Capture the cell that displays the provided text and extract its (X, Y) central coordinate. 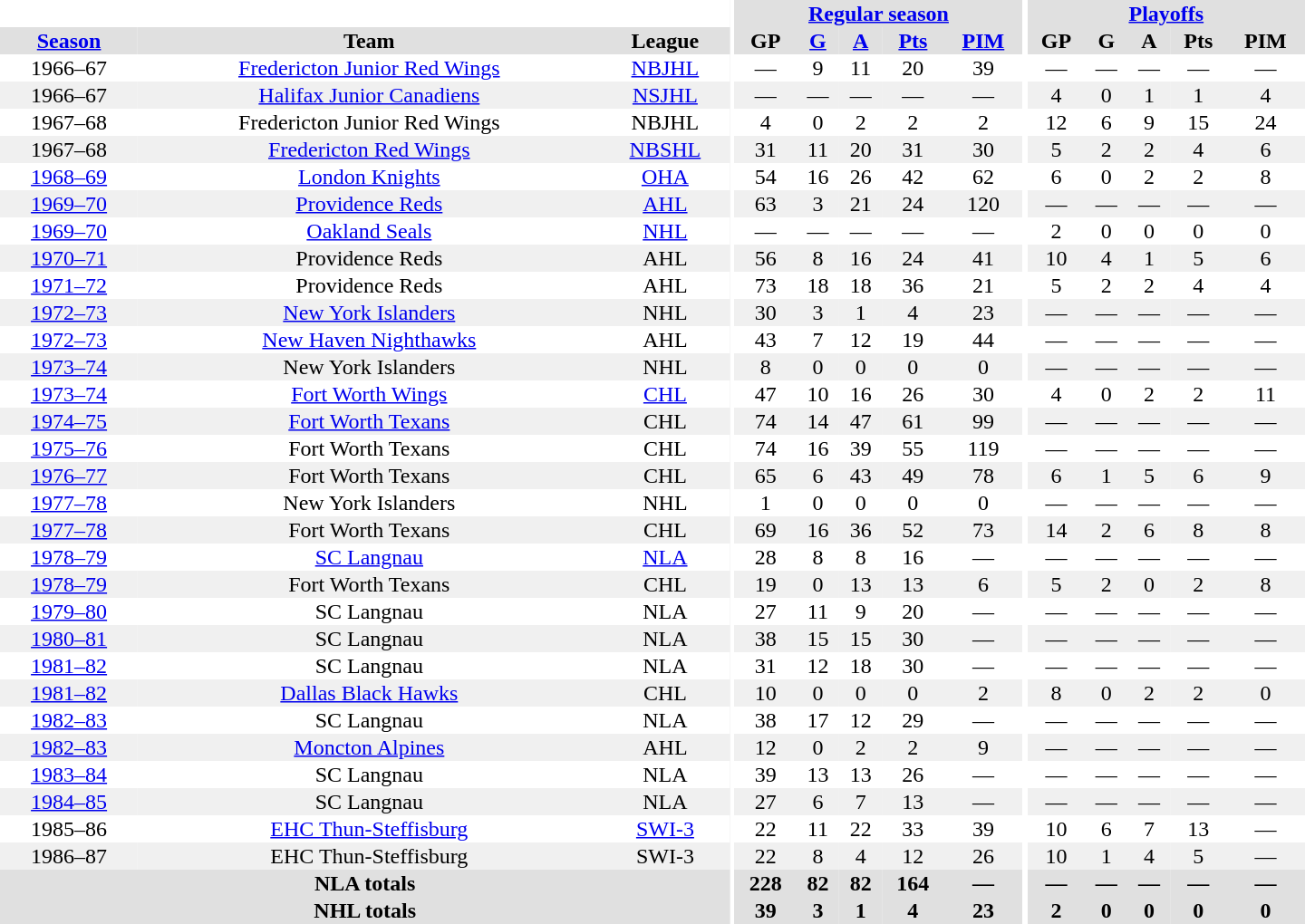
41 (982, 258)
1979–80 (69, 611)
Playoffs (1166, 14)
New Haven Nighthawks (369, 340)
28 (766, 557)
33 (913, 829)
1985–86 (69, 829)
OHA (665, 177)
Oakland Seals (369, 231)
17 (817, 720)
78 (982, 476)
65 (766, 476)
Team (369, 41)
120 (982, 204)
52 (913, 530)
NSJHL (665, 95)
1974–75 (69, 421)
NHL totals (364, 910)
1986–87 (69, 856)
Regular season (879, 14)
Fredericton Red Wings (369, 149)
Halifax Junior Canadiens (369, 95)
1984–85 (69, 802)
55 (913, 448)
99 (982, 421)
119 (982, 448)
Moncton Alpines (369, 747)
54 (766, 177)
1976–77 (69, 476)
1970–71 (69, 258)
1975–76 (69, 448)
NLA totals (364, 883)
49 (913, 476)
Season (69, 41)
League (665, 41)
1971–72 (69, 285)
62 (982, 177)
63 (766, 204)
1983–84 (69, 775)
London Knights (369, 177)
61 (913, 421)
Fort Worth Wings (369, 394)
NBSHL (665, 149)
69 (766, 530)
228 (766, 883)
Dallas Black Hawks (369, 693)
29 (913, 720)
56 (766, 258)
1980–81 (69, 639)
44 (982, 340)
1968–69 (69, 177)
164 (913, 883)
42 (913, 177)
